Capture the cell that displays the provided text and extract its [X, Y] central coordinate. 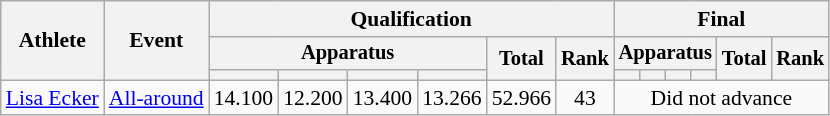
Event [156, 40]
Athlete [52, 40]
All-around [156, 98]
43 [585, 98]
52.966 [522, 98]
Final [722, 19]
Qualification [412, 19]
14.100 [244, 98]
13.400 [382, 98]
12.200 [312, 98]
13.266 [452, 98]
Lisa Ecker [52, 98]
Did not advance [722, 98]
